For the text-containing cell, return its midpoint in (x, y) coordinate format. 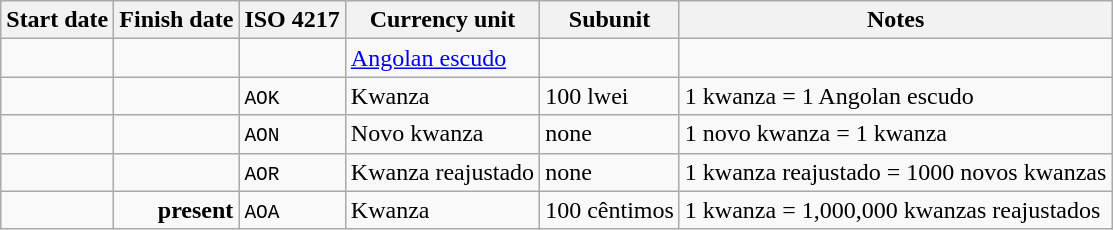
1 kwanza = 1 Angolan escudo (895, 96)
Notes (895, 20)
100 cêntimos (610, 210)
1 kwanza reajustado = 1000 novos kwanzas (895, 172)
AON (292, 134)
present (176, 210)
Kwanza reajustado (442, 172)
AOK (292, 96)
Currency unit (442, 20)
Start date (58, 20)
100 lwei (610, 96)
AOA (292, 210)
ISO 4217 (292, 20)
AOR (292, 172)
Novo kwanza (442, 134)
Angolan escudo (442, 58)
Subunit (610, 20)
1 novo kwanza = 1 kwanza (895, 134)
1 kwanza = 1,000,000 kwanzas reajustados (895, 210)
Finish date (176, 20)
